Output the [x, y] coordinate of the center of the cell containing the given text.  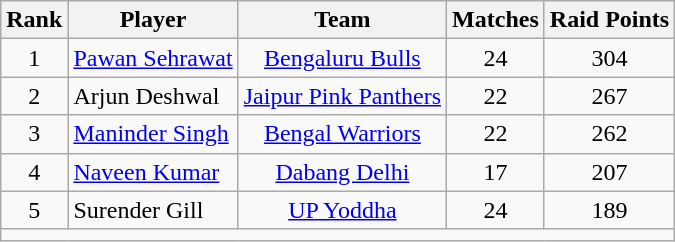
4 [34, 172]
Dabang Delhi [342, 172]
262 [609, 134]
207 [609, 172]
UP Yoddha [342, 210]
Jaipur Pink Panthers [342, 96]
Bengaluru Bulls [342, 58]
2 [34, 96]
1 [34, 58]
Pawan Sehrawat [153, 58]
17 [496, 172]
Surender Gill [153, 210]
Rank [34, 20]
Matches [496, 20]
Team [342, 20]
Raid Points [609, 20]
5 [34, 210]
189 [609, 210]
Naveen Kumar [153, 172]
304 [609, 58]
267 [609, 96]
Arjun Deshwal [153, 96]
Player [153, 20]
3 [34, 134]
Maninder Singh [153, 134]
Bengal Warriors [342, 134]
